Capture the cell that displays the provided text and extract its (X, Y) central coordinate. 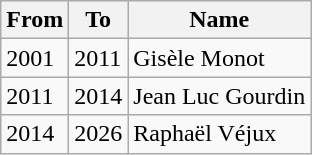
To (98, 20)
2026 (98, 134)
Name (220, 20)
Jean Luc Gourdin (220, 96)
Raphaël Véjux (220, 134)
Gisèle Monot (220, 58)
2001 (35, 58)
From (35, 20)
